Provide the [X, Y] coordinate of the cell's center where the given text is located.  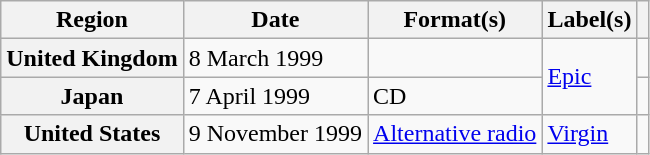
United States [92, 134]
8 March 1999 [275, 58]
Date [275, 20]
CD [455, 96]
Label(s) [590, 20]
7 April 1999 [275, 96]
9 November 1999 [275, 134]
Alternative radio [455, 134]
United Kingdom [92, 58]
Region [92, 20]
Format(s) [455, 20]
Japan [92, 96]
Epic [590, 77]
Virgin [590, 134]
